Determine the (x, y) coordinate at the center of the cell enclosing the given text.  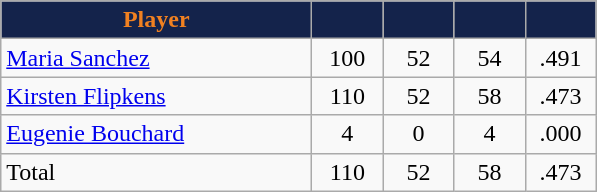
Eugenie Bouchard (156, 134)
Player (156, 20)
100 (348, 58)
Maria Sanchez (156, 58)
54 (490, 58)
Kirsten Flipkens (156, 96)
.000 (560, 134)
.491 (560, 58)
Total (156, 172)
0 (418, 134)
